Pinpoint the cell where the given text exists, returning its [X, Y] midpoint coordinate. 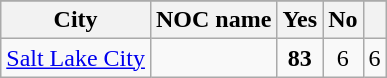
83 [300, 58]
City [76, 20]
Yes [300, 20]
NOC name [213, 20]
No [343, 20]
Salt Lake City [76, 58]
